Extract the (X, Y) coordinate from the center of the cell holding the provided text.  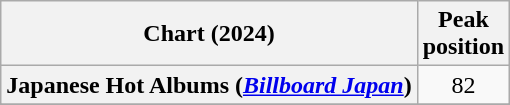
Japanese Hot Albums (Billboard Japan) (209, 85)
Chart (2024) (209, 34)
82 (463, 85)
Peakposition (463, 34)
